Search for the cell housing the specified text and yield its [x, y] center coordinate. 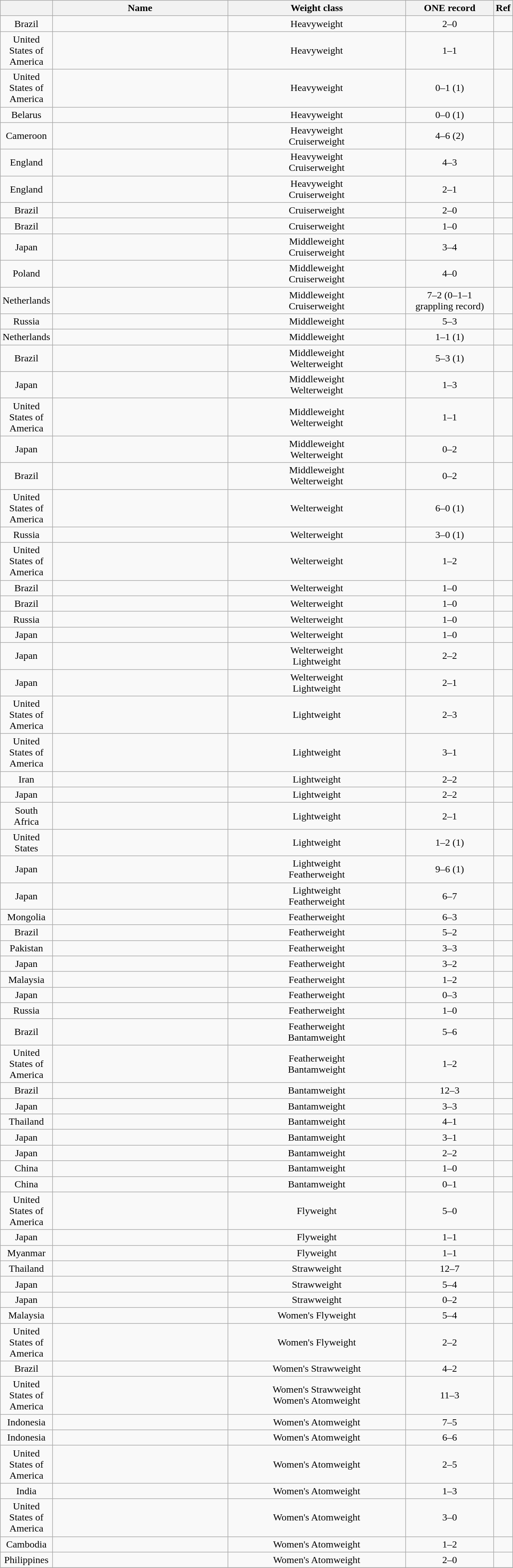
Name [140, 8]
3–0 [450, 1518]
Cambodia [26, 1544]
Iran [26, 779]
1–2 (1) [450, 842]
Poland [26, 274]
7–2 (0–1–1 grappling record) [450, 300]
9–6 (1) [450, 869]
Women's Strawweight Women's Atomweight [317, 1396]
Philippines [26, 1560]
4–6 (2) [450, 136]
3–0 (1) [450, 535]
7–5 [450, 1422]
Women's Strawweight [317, 1369]
0–1 (1) [450, 88]
12–3 [450, 1091]
11–3 [450, 1396]
India [26, 1491]
6–0 (1) [450, 508]
0–0 (1) [450, 115]
4–2 [450, 1369]
6–3 [450, 917]
5–2 [450, 933]
4–1 [450, 1122]
5–6 [450, 1032]
5–0 [450, 1211]
4–3 [450, 162]
Mongolia [26, 917]
United States [26, 842]
2–3 [450, 715]
0–3 [450, 995]
Belarus [26, 115]
Myanmar [26, 1253]
6–6 [450, 1438]
2–5 [450, 1464]
Pakistan [26, 948]
Ref [504, 8]
5–3 (1) [450, 358]
3–4 [450, 247]
12–7 [450, 1268]
Weight class [317, 8]
6–7 [450, 896]
Cameroon [26, 136]
1–1 (1) [450, 337]
5–3 [450, 322]
0–1 [450, 1184]
South Africa [26, 816]
4–0 [450, 274]
3–2 [450, 964]
ONE record [450, 8]
